Detect which cell encompasses the target text, then output its (x, y) center coordinate. 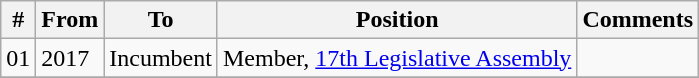
Comments (638, 20)
2017 (70, 58)
Incumbent (161, 58)
01 (18, 58)
Position (396, 20)
Member, 17th Legislative Assembly (396, 58)
# (18, 20)
To (161, 20)
From (70, 20)
